Return the (X, Y) coordinate for the center point of the cell that contains the specified text.  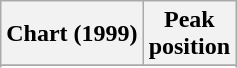
Peakposition (189, 34)
Chart (1999) (72, 34)
